Search for the cell housing the specified text and yield its [X, Y] center coordinate. 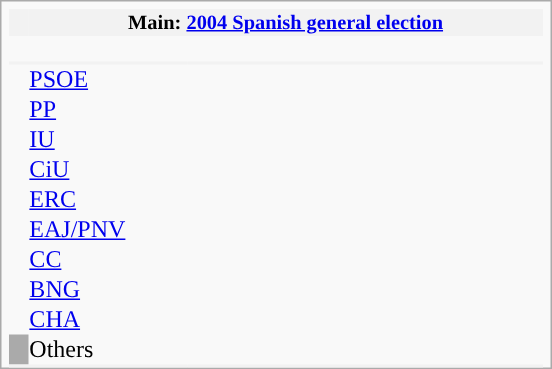
CHA [108, 320]
CiU [108, 170]
CC [108, 260]
PSOE [108, 80]
IU [108, 140]
Main: 2004 Spanish general election [286, 22]
BNG [108, 290]
Others [108, 350]
ERC [108, 200]
PP [108, 110]
EAJ/PNV [108, 230]
